From the cell containing the given text, extract its center point as (X, Y) coordinate. 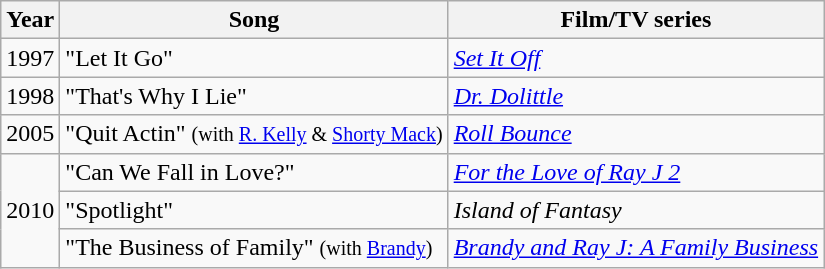
2010 (30, 210)
Island of Fantasy (636, 210)
Song (254, 20)
Set It Off (636, 58)
2005 (30, 134)
Year (30, 20)
Roll Bounce (636, 134)
"That's Why I Lie" (254, 96)
For the Love of Ray J 2 (636, 172)
"Quit Actin" (with R. Kelly & Shorty Mack) (254, 134)
Dr. Dolittle (636, 96)
1997 (30, 58)
"The Business of Family" (with Brandy) (254, 248)
Brandy and Ray J: A Family Business (636, 248)
1998 (30, 96)
Film/TV series (636, 20)
"Can We Fall in Love?" (254, 172)
"Spotlight" (254, 210)
"Let It Go" (254, 58)
